Search for the cell housing the specified text and yield its [x, y] center coordinate. 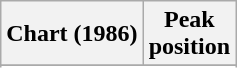
Chart (1986) [72, 34]
Peak position [189, 34]
